Locate the cell with the specified text and output its (x, y) center coordinate. 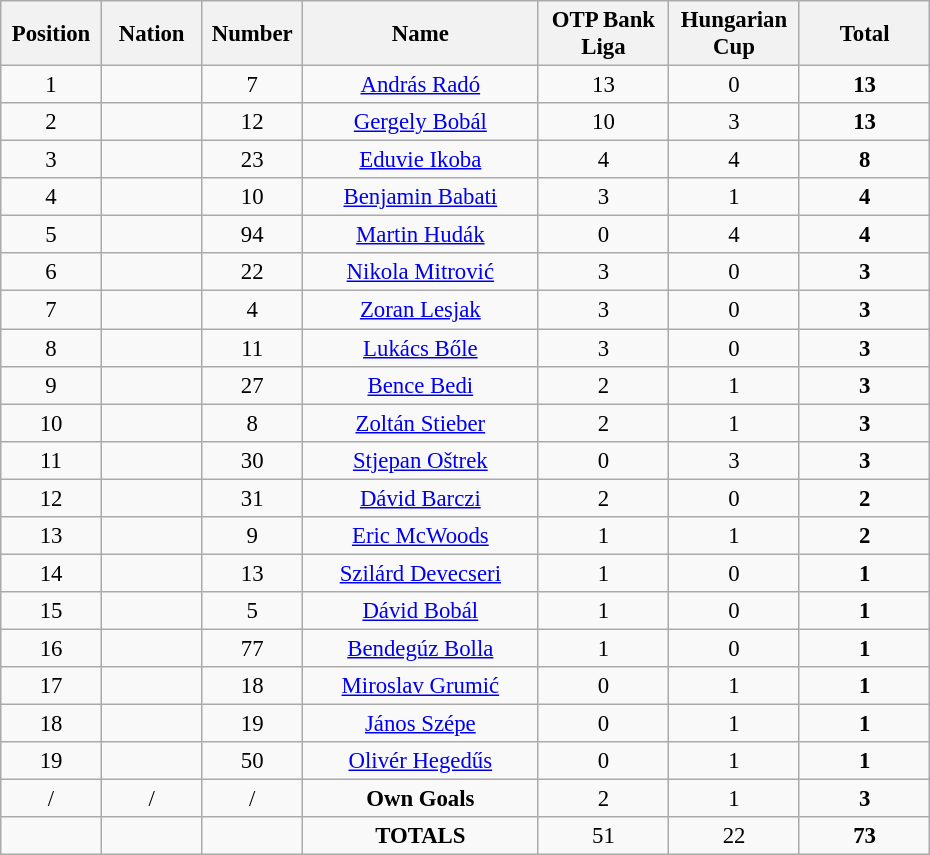
TOTALS (421, 836)
77 (252, 648)
23 (252, 160)
Total (864, 34)
31 (252, 498)
Number (252, 34)
Eduvie Ikoba (421, 160)
94 (252, 235)
OTP Bank Liga (604, 34)
Zoltán Stieber (421, 423)
14 (52, 573)
Dávid Barczi (421, 498)
Martin Hudák (421, 235)
30 (252, 460)
András Radó (421, 85)
Eric McWoods (421, 536)
Stjepan Oštrek (421, 460)
Zoran Lesjak (421, 310)
Hungarian Cup (734, 34)
Own Goals (421, 799)
Nikola Mitrović (421, 273)
János Szépe (421, 724)
50 (252, 761)
Nation (152, 34)
6 (52, 273)
51 (604, 836)
Benjamin Babati (421, 197)
Bendegúz Bolla (421, 648)
Lukács Bőle (421, 348)
16 (52, 648)
73 (864, 836)
Bence Bedi (421, 385)
15 (52, 611)
Miroslav Grumić (421, 686)
Name (421, 34)
Position (52, 34)
Szilárd Devecseri (421, 573)
Gergely Bobál (421, 122)
27 (252, 385)
17 (52, 686)
Dávid Bobál (421, 611)
Olivér Hegedűs (421, 761)
